From the cell containing the given text, extract its center point as (X, Y) coordinate. 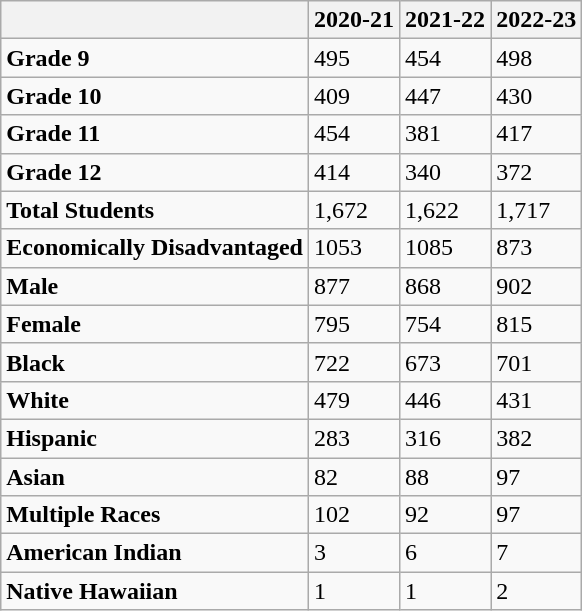
316 (446, 438)
430 (536, 96)
2022-23 (536, 20)
88 (446, 477)
Asian (155, 477)
417 (536, 134)
1053 (354, 248)
498 (536, 58)
754 (446, 324)
2 (536, 591)
1085 (446, 248)
795 (354, 324)
902 (536, 286)
2021-22 (446, 20)
Male (155, 286)
722 (354, 362)
1,717 (536, 210)
873 (536, 248)
Grade 10 (155, 96)
673 (446, 362)
82 (354, 477)
868 (446, 286)
877 (354, 286)
479 (354, 400)
6 (446, 553)
Black (155, 362)
White (155, 400)
Total Students (155, 210)
Economically Disadvantaged (155, 248)
447 (446, 96)
381 (446, 134)
3 (354, 553)
409 (354, 96)
340 (446, 172)
Grade 12 (155, 172)
Native Hawaiian (155, 591)
431 (536, 400)
American Indian (155, 553)
701 (536, 362)
446 (446, 400)
Grade 11 (155, 134)
Hispanic (155, 438)
1,672 (354, 210)
2020-21 (354, 20)
Multiple Races (155, 515)
283 (354, 438)
7 (536, 553)
Female (155, 324)
495 (354, 58)
92 (446, 515)
382 (536, 438)
815 (536, 324)
414 (354, 172)
1,622 (446, 210)
372 (536, 172)
Grade 9 (155, 58)
102 (354, 515)
